For the text-containing cell, return its midpoint in [x, y] coordinate format. 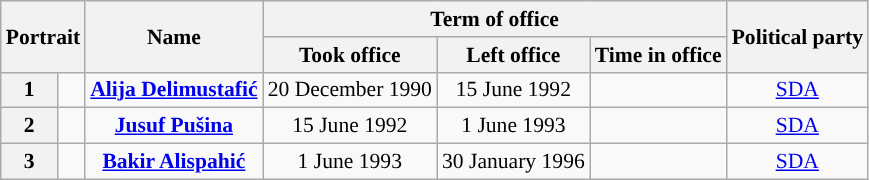
20 December 1990 [350, 90]
Left office [514, 55]
Jusuf Pušina [174, 126]
2 [30, 126]
Bakir Alispahić [174, 162]
Political party [798, 36]
3 [30, 162]
Portrait [43, 36]
1 [30, 90]
Term of office [495, 19]
30 January 1996 [514, 162]
Time in office [658, 55]
Name [174, 36]
Alija Delimustafić [174, 90]
Took office [350, 55]
